Determine the [x, y] coordinate at the center of the cell enclosing the given text.  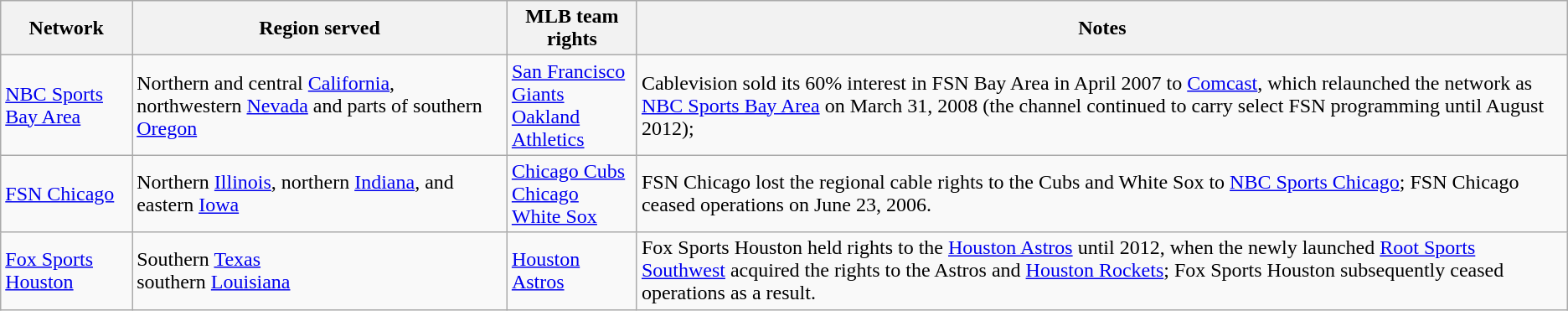
Chicago CubsChicago White Sox [571, 194]
MLB team rights [571, 29]
Region served [320, 29]
San Francisco GiantsOakland Athletics [571, 106]
Southern Texassouthern Louisiana [320, 271]
FSN Chicago lost the regional cable rights to the Cubs and White Sox to NBC Sports Chicago; FSN Chicago ceased operations on June 23, 2006. [1102, 194]
Northern Illinois, northern Indiana, and eastern Iowa [320, 194]
Notes [1102, 29]
Northern and central California, northwestern Nevada and parts of southern Oregon [320, 106]
FSN Chicago [67, 194]
Fox Sports Houston [67, 271]
NBC Sports Bay Area [67, 106]
Houston Astros [571, 271]
Network [67, 29]
